Pinpoint the cell where the given text exists, returning its (X, Y) midpoint coordinate. 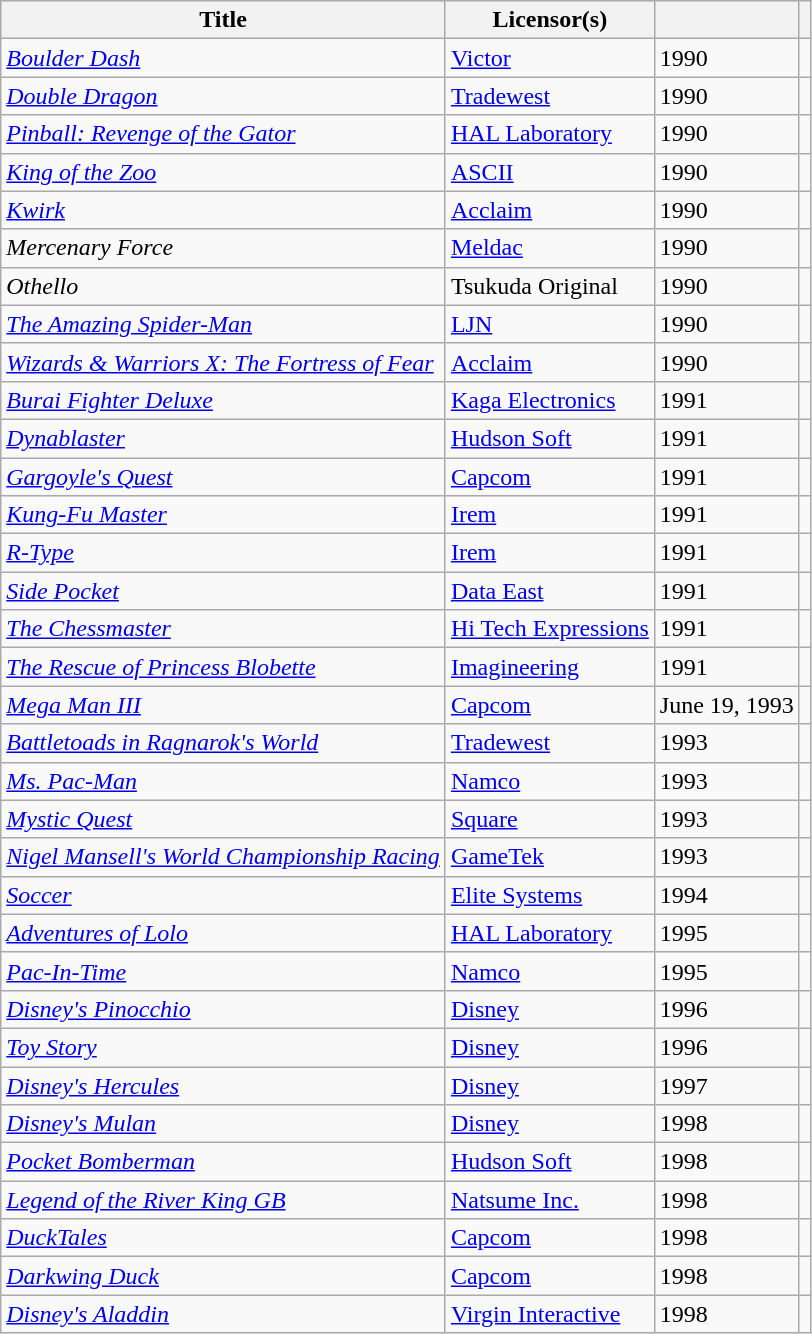
Virgin Interactive (550, 1314)
Mercenary Force (224, 248)
Pocket Bomberman (224, 1162)
Nigel Mansell's World Championship Racing (224, 857)
Boulder Dash (224, 58)
Double Dragon (224, 96)
Othello (224, 286)
Ms. Pac-Man (224, 781)
The Amazing Spider-Man (224, 324)
King of the Zoo (224, 172)
Side Pocket (224, 591)
Burai Fighter Deluxe (224, 400)
1997 (726, 1085)
Toy Story (224, 1047)
Licensor(s) (550, 20)
Kung-Fu Master (224, 515)
R-Type (224, 553)
Wizards & Warriors X: The Fortress of Fear (224, 362)
Pinball: Revenge of the Gator (224, 134)
ASCII (550, 172)
Mystic Quest (224, 819)
Gargoyle's Quest (224, 477)
Soccer (224, 895)
Disney's Mulan (224, 1124)
Disney's Pinocchio (224, 1009)
Pac-In-Time (224, 971)
Hi Tech Expressions (550, 629)
Tsukuda Original (550, 286)
Title (224, 20)
Adventures of Lolo (224, 933)
Dynablaster (224, 438)
Kwirk (224, 210)
LJN (550, 324)
The Chessmaster (224, 629)
Kaga Electronics (550, 400)
DuckTales (224, 1238)
Victor (550, 58)
June 19, 1993 (726, 705)
Legend of the River King GB (224, 1200)
The Rescue of Princess Blobette (224, 667)
Darkwing Duck (224, 1276)
Natsume Inc. (550, 1200)
1994 (726, 895)
Disney's Aladdin (224, 1314)
Mega Man III (224, 705)
Square (550, 819)
Disney's Hercules (224, 1085)
Imagineering (550, 667)
GameTek (550, 857)
Data East (550, 591)
Meldac (550, 248)
Battletoads in Ragnarok's World (224, 743)
Elite Systems (550, 895)
